Capture the cell that displays the provided text and extract its [x, y] central coordinate. 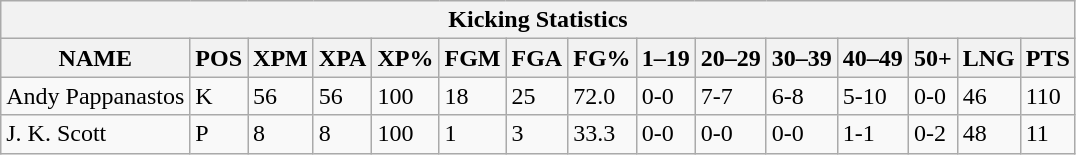
110 [1048, 96]
30–39 [802, 58]
1-1 [872, 134]
72.0 [602, 96]
K [219, 96]
48 [988, 134]
NAME [96, 58]
Andy Pappanastos [96, 96]
XP% [406, 58]
3 [537, 134]
XPA [342, 58]
POS [219, 58]
P [219, 134]
40–49 [872, 58]
33.3 [602, 134]
18 [472, 96]
6-8 [802, 96]
1–19 [666, 58]
50+ [932, 58]
LNG [988, 58]
5-10 [872, 96]
25 [537, 96]
46 [988, 96]
XPM [281, 58]
PTS [1048, 58]
1 [472, 134]
J. K. Scott [96, 134]
Kicking Statistics [538, 20]
20–29 [730, 58]
11 [1048, 134]
FGA [537, 58]
FG% [602, 58]
7-7 [730, 96]
FGM [472, 58]
0-2 [932, 134]
